Extract the (X, Y) coordinate from the center of the cell holding the provided text.  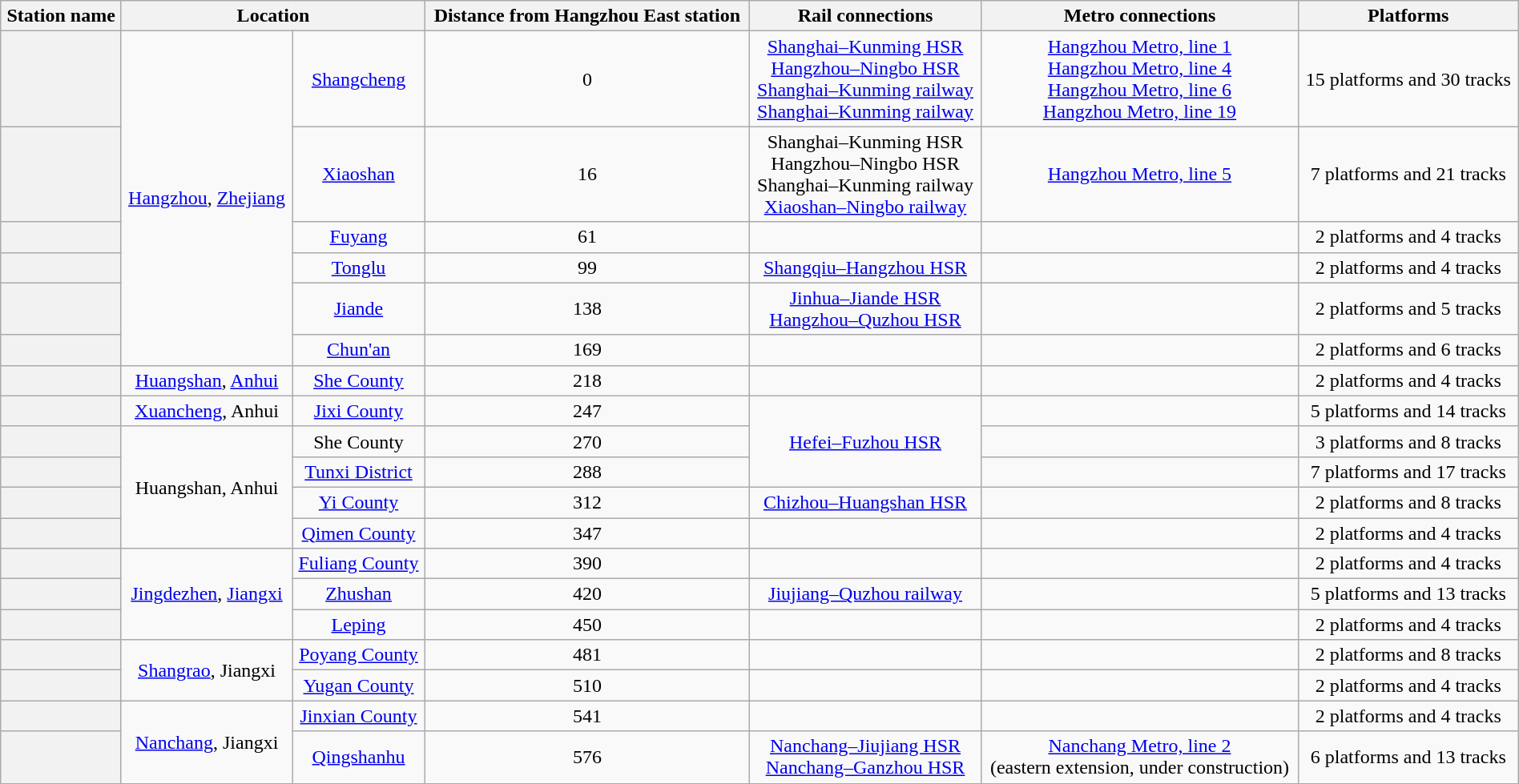
450 (586, 625)
576 (586, 758)
Hangzhou Metro, line 5 (1140, 175)
138 (586, 309)
15 platforms and 30 tracks (1408, 78)
247 (586, 411)
5 platforms and 14 tracks (1408, 411)
Shanghai–Kunming HSRHangzhou–Ningbo HSRShanghai–Kunming railwayXiaoshan–Ningbo railway (865, 175)
288 (586, 472)
270 (586, 441)
Jixi County (359, 411)
Nanchang–Jiujiang HSRNanchang–Ganzhou HSR (865, 758)
Poyang County (359, 655)
2 platforms and 6 tracks (1408, 350)
Platforms (1408, 16)
6 platforms and 13 tracks (1408, 758)
Tonglu (359, 267)
481 (586, 655)
5 platforms and 13 tracks (1408, 594)
Location (272, 16)
Metro connections (1140, 16)
Nanchang Metro, line 2 (eastern extension, under construction) (1140, 758)
Qimen County (359, 533)
99 (586, 267)
541 (586, 716)
Hangzhou Metro, line 1Hangzhou Metro, line 4Hangzhou Metro, line 6Hangzhou Metro, line 19 (1140, 78)
Fuliang County (359, 564)
510 (586, 685)
218 (586, 380)
Yi County (359, 502)
312 (586, 502)
169 (586, 350)
Hefei–Fuzhou HSR (865, 441)
Jinxian County (359, 716)
7 platforms and 21 tracks (1408, 175)
Xiaoshan (359, 175)
Fuyang (359, 237)
Jinhua–Jiande HSRHangzhou–Quzhou HSR (865, 309)
Distance from Hangzhou East station (586, 16)
Shangqiu–Hangzhou HSR (865, 267)
420 (586, 594)
Station name (61, 16)
Shanghai–Kunming HSRHangzhou–Ningbo HSRShanghai–Kunming railwayShanghai–Kunming railway (865, 78)
Nanchang, Jiangxi (207, 742)
Hangzhou, Zhejiang (207, 199)
Jingdezhen, Jiangxi (207, 594)
16 (586, 175)
Jiujiang–Quzhou railway (865, 594)
3 platforms and 8 tracks (1408, 441)
Tunxi District (359, 472)
Shangcheng (359, 78)
Rail connections (865, 16)
Chizhou–Huangshan HSR (865, 502)
7 platforms and 17 tracks (1408, 472)
Xuancheng, Anhui (207, 411)
Shangrao, Jiangxi (207, 670)
2 platforms and 5 tracks (1408, 309)
Leping (359, 625)
347 (586, 533)
Qingshanhu (359, 758)
390 (586, 564)
Chun'an (359, 350)
Zhushan (359, 594)
Yugan County (359, 685)
0 (586, 78)
Jiande (359, 309)
61 (586, 237)
